Capture the cell that displays the provided text and extract its (x, y) central coordinate. 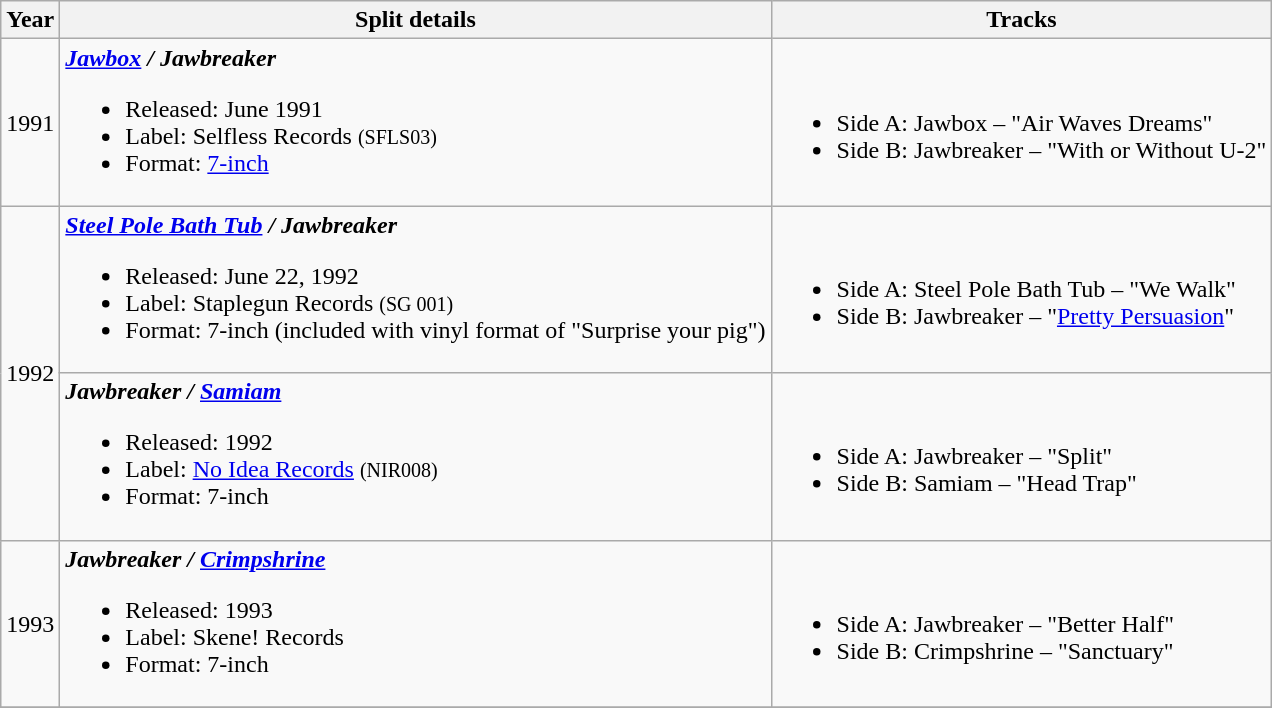
1992 (30, 373)
Side A: Steel Pole Bath Tub – "We Walk"Side B: Jawbreaker – "Pretty Persuasion" (1022, 290)
Jawbreaker / SamiamReleased: 1992Label: No Idea Records (NIR008)Format: 7-inch (416, 456)
Year (30, 20)
Jawbreaker / CrimpshrineReleased: 1993Label: Skene! RecordsFormat: 7-inch (416, 624)
1993 (30, 624)
Side A: Jawbreaker – "Better Half"Side B: Crimpshrine – "Sanctuary" (1022, 624)
Split details (416, 20)
Tracks (1022, 20)
Jawbox / JawbreakerReleased: June 1991Label: Selfless Records (SFLS03)Format: 7-inch (416, 122)
Side A: Jawbreaker – "Split"Side B: Samiam – "Head Trap" (1022, 456)
1991 (30, 122)
Side A: Jawbox – "Air Waves Dreams"Side B: Jawbreaker – "With or Without U-2" (1022, 122)
